Detect which cell encompasses the target text, then output its [X, Y] center coordinate. 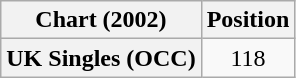
Position [248, 20]
118 [248, 58]
Chart (2002) [101, 20]
UK Singles (OCC) [101, 58]
